Capture the cell that displays the provided text and extract its [X, Y] central coordinate. 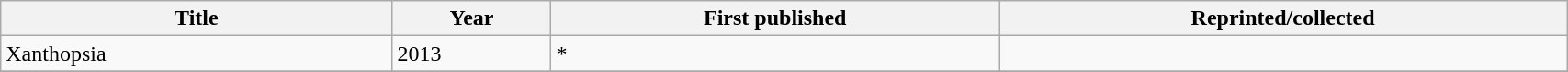
Year [472, 18]
Xanthopsia [197, 54]
Reprinted/collected [1283, 18]
First published [775, 18]
2013 [472, 54]
* [775, 54]
Title [197, 18]
